From the cell containing the given text, extract its center point as (X, Y) coordinate. 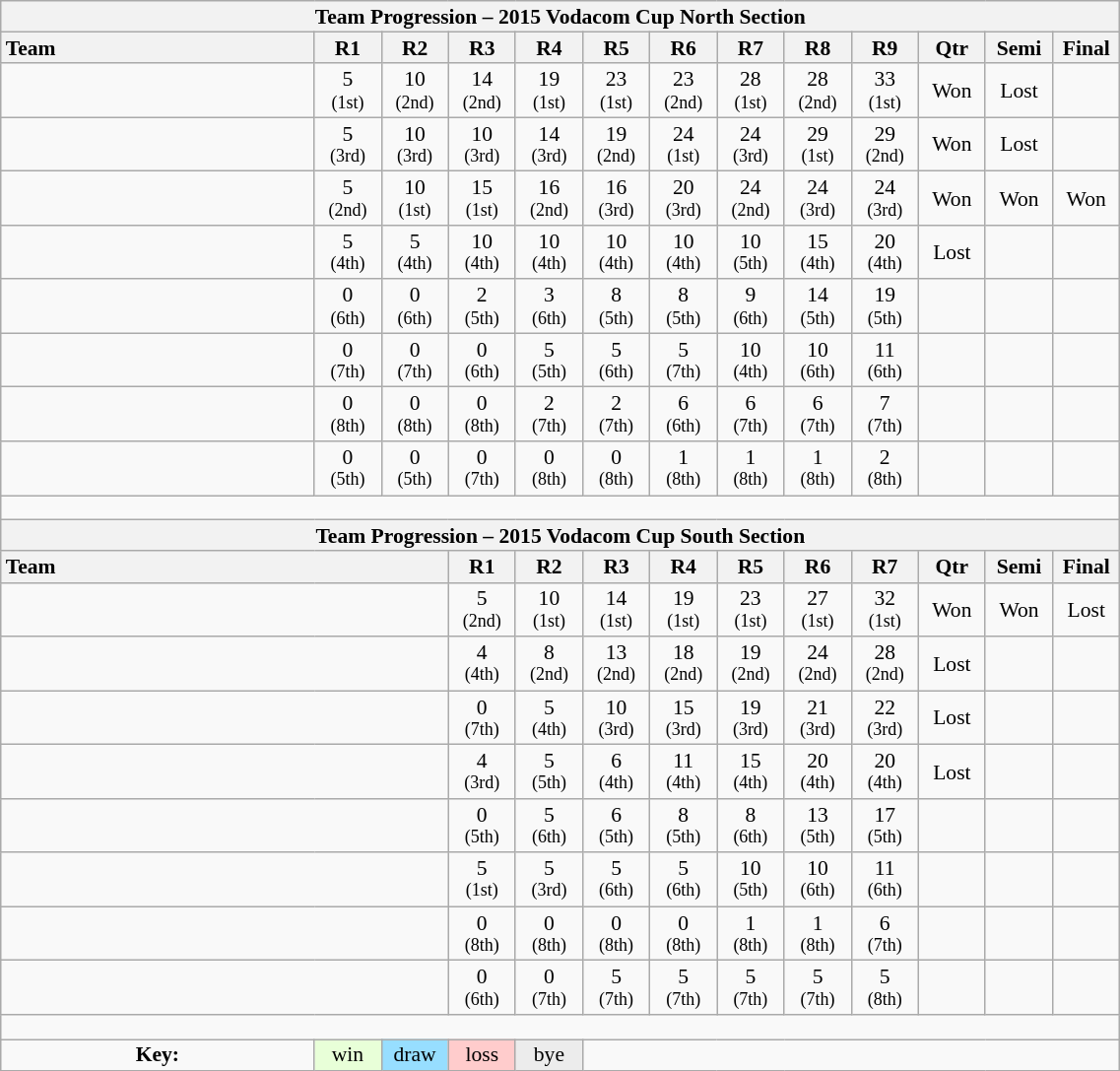
24 (1st) (684, 144)
19 (5th) (885, 307)
4 (3rd) (482, 772)
23 (2nd) (684, 91)
win (348, 1055)
R9 (885, 48)
13 (2nd) (616, 664)
Team Progression – 2015 Vodacom Cup South Section (560, 536)
15 (3rd) (684, 717)
14 (3rd) (549, 144)
20 (3rd) (684, 199)
8 (6th) (751, 826)
14 (2nd) (482, 91)
9 (6th) (751, 307)
11 (4th) (684, 772)
bye (549, 1055)
loss (482, 1055)
17 (5th) (885, 826)
4 (4th) (482, 664)
Team Progression – 2015 Vodacom Cup North Section (560, 17)
Key: (158, 1055)
18 (2nd) (684, 664)
2 (5th) (482, 307)
14 (5th) (818, 307)
draw (415, 1055)
32 (1st) (885, 609)
3 (6th) (549, 307)
19 (3rd) (751, 717)
5 (8th) (885, 987)
29 (2nd) (885, 144)
15 (1st) (482, 199)
10 (2nd) (415, 91)
2 (8th) (885, 469)
16 (2nd) (549, 199)
7 (7th) (885, 414)
33 (1st) (885, 91)
13 (5th) (818, 826)
6 (4th) (616, 772)
14 (1st) (616, 609)
27 (1st) (818, 609)
6 (6th) (684, 414)
29 (1st) (818, 144)
6 (5th) (616, 826)
8 (2nd) (549, 664)
R8 (818, 48)
28 (1st) (751, 91)
16 (3rd) (616, 199)
22 (3rd) (885, 717)
21 (3rd) (818, 717)
